Output the [X, Y] coordinate of the center of the cell containing the given text.  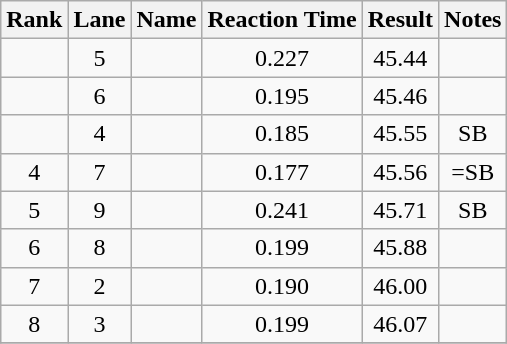
45.88 [400, 248]
0.177 [282, 172]
Notes [473, 20]
45.71 [400, 210]
0.185 [282, 134]
45.44 [400, 58]
Name [166, 20]
0.241 [282, 210]
45.46 [400, 96]
45.55 [400, 134]
Lane [100, 20]
=SB [473, 172]
45.56 [400, 172]
Rank [34, 20]
46.00 [400, 286]
9 [100, 210]
0.227 [282, 58]
Result [400, 20]
2 [100, 286]
0.195 [282, 96]
3 [100, 324]
Reaction Time [282, 20]
0.190 [282, 286]
46.07 [400, 324]
